Search for the cell housing the specified text and yield its [x, y] center coordinate. 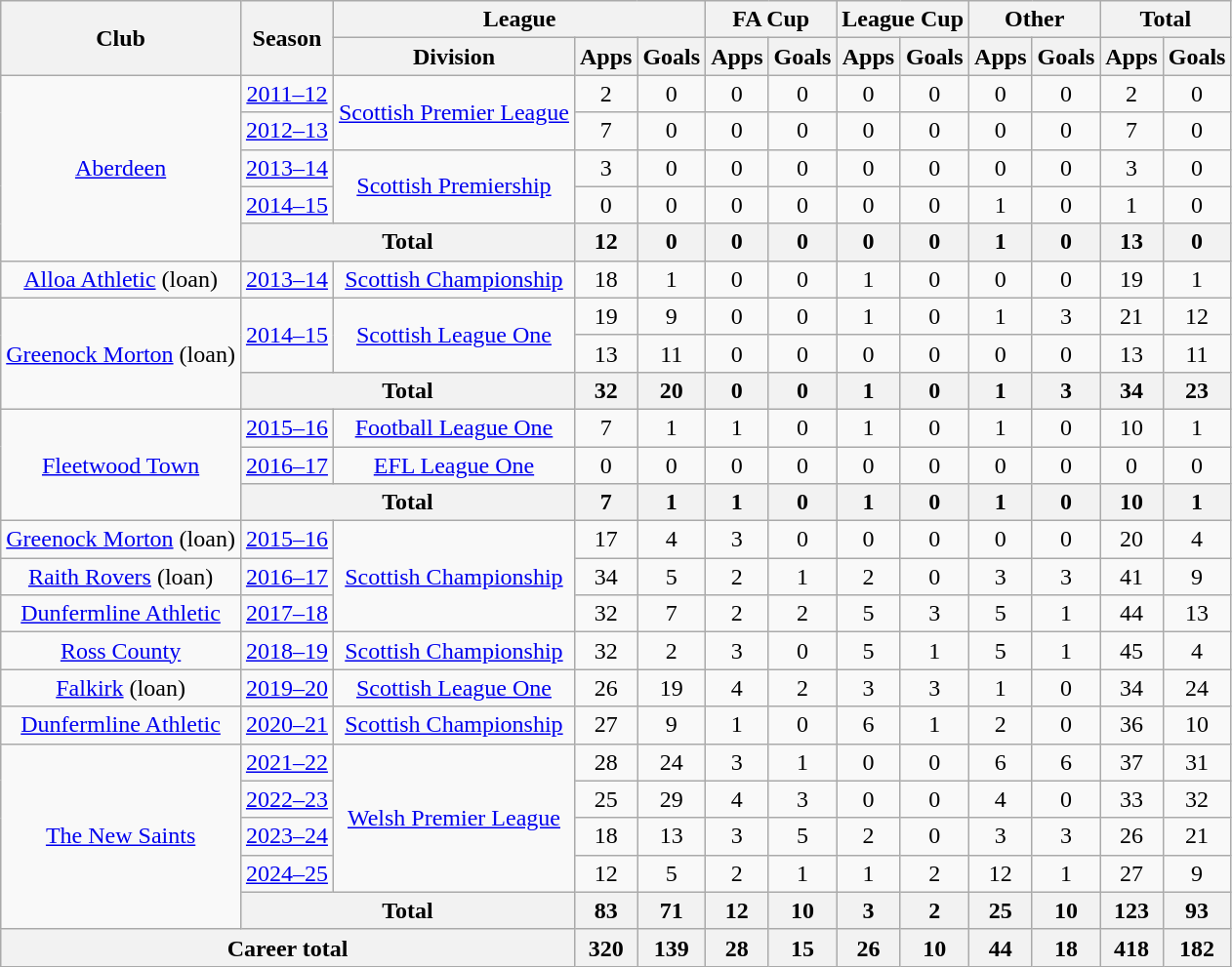
31 [1197, 762]
2011–12 [287, 94]
Season [287, 38]
41 [1131, 577]
2020–21 [287, 725]
139 [672, 947]
2024–25 [287, 873]
2012–13 [287, 131]
League Cup [903, 20]
17 [605, 540]
Welsh Premier League [453, 818]
Division [453, 57]
320 [605, 947]
2022–23 [287, 799]
418 [1131, 947]
123 [1131, 910]
83 [605, 910]
33 [1131, 799]
Scottish Premiership [453, 186]
Raith Rovers (loan) [121, 577]
Club [121, 38]
League [519, 20]
23 [1197, 390]
45 [1131, 651]
2023–24 [287, 836]
29 [672, 799]
37 [1131, 762]
Football League One [453, 427]
Career total [288, 947]
Ross County [121, 651]
2017–18 [287, 614]
Fleetwood Town [121, 464]
EFL League One [453, 465]
93 [1197, 910]
Falkirk (loan) [121, 688]
Scottish Premier League [453, 112]
15 [802, 947]
2018–19 [287, 651]
2021–22 [287, 762]
36 [1131, 725]
182 [1197, 947]
The New Saints [121, 836]
Aberdeen [121, 168]
FA Cup [771, 20]
2019–20 [287, 688]
71 [672, 910]
Other [1035, 20]
Alloa Athletic (loan) [121, 279]
